Find where the given text appears and provide that cell's center as [x, y] coordinate. 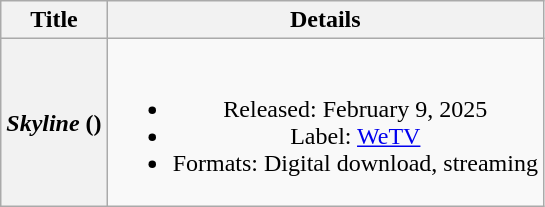
Released: February 9, 2025Label: WeTVFormats: Digital download, streaming [325, 122]
Skyline () [54, 122]
Title [54, 20]
Details [325, 20]
